Locate the cell with the specified text and output its [x, y] center coordinate. 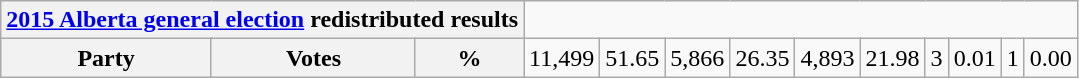
2015 Alberta general election redistributed results [262, 20]
% [469, 58]
21.98 [892, 58]
Votes [313, 58]
4,893 [828, 58]
1 [1012, 58]
3 [936, 58]
26.35 [762, 58]
51.65 [632, 58]
Party [106, 58]
0.00 [1050, 58]
0.01 [974, 58]
5,866 [698, 58]
11,499 [562, 58]
